Return (x, y) of the center of cell containing provided text 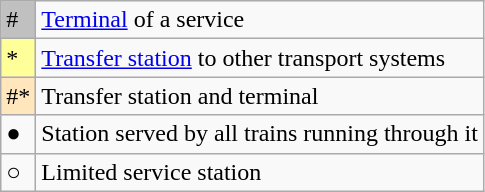
# (18, 20)
* (18, 58)
Station served by all trains running through it (260, 134)
○ (18, 172)
Limited service station (260, 172)
Transfer station and terminal (260, 96)
Transfer station to other transport systems (260, 58)
Terminal of a service (260, 20)
#* (18, 96)
● (18, 134)
